Extract the [x, y] coordinate from the center of the cell holding the provided text.  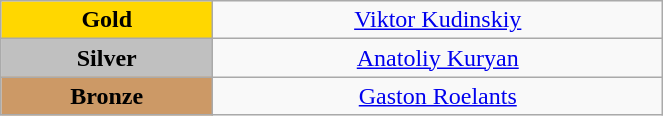
Gaston Roelants [438, 96]
Silver [107, 58]
Anatoliy Kuryan [438, 58]
Gold [107, 20]
Bronze [107, 96]
Viktor Kudinskiy [438, 20]
